Capture the cell that displays the provided text and extract its [x, y] central coordinate. 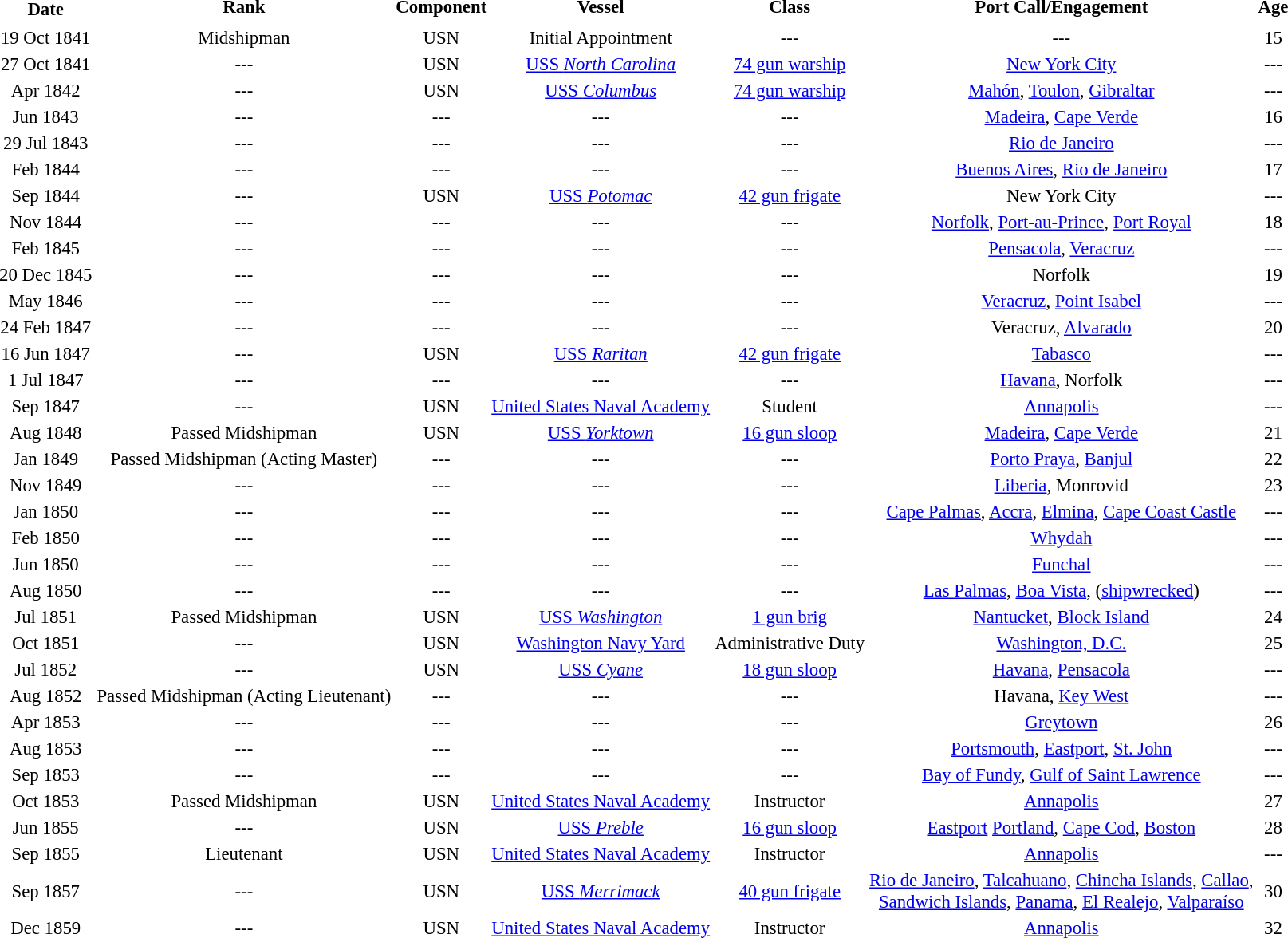
Student [790, 406]
Eastport Portland, Cape Cod, Boston [1062, 827]
Washington, D.C. [1062, 644]
40 gun frigate [790, 890]
USS Columbus [601, 90]
Portsmouth, Eastport, St. John [1062, 749]
Rio de Janeiro [1062, 143]
Midshipman [244, 37]
18 gun sloop [790, 669]
Nantucket, Block Island [1062, 617]
Passed Midshipman (Acting Lieutenant) [244, 696]
Porto Praya, Banjul [1062, 459]
Whydah [1062, 538]
Initial Appointment [601, 37]
USS Merrimack [601, 890]
1 gun brig [790, 617]
USS Raritan [601, 353]
Greytown [1062, 722]
Mahón, Toulon, Gibraltar [1062, 90]
Norfolk [1062, 275]
USS Cyane [601, 669]
Norfolk, Port-au-Prince, Port Royal [1062, 223]
USS North Carolina [601, 65]
Cape Palmas, Accra, Elmina, Cape Coast Castle [1062, 511]
Bay of Fundy, Gulf of Saint Lawrence [1062, 774]
Havana, Pensacola [1062, 669]
Washington Navy Yard [601, 644]
Veracruz, Point Isabel [1062, 301]
Veracruz, Alvarado [1062, 328]
Passed Midshipman (Acting Master) [244, 459]
USS Washington [601, 617]
Las Palmas, Boa Vista, (shipwrecked) [1062, 591]
Havana, Norfolk [1062, 380]
Funchal [1062, 564]
Buenos Aires, Rio de Janeiro [1062, 170]
USS Yorktown [601, 433]
Liberia, Monrovid [1062, 486]
Tabasco [1062, 353]
Lieutenant [244, 854]
USS Potomac [601, 195]
Administrative Duty [790, 644]
Havana, Key West [1062, 696]
Pensacola, Veracruz [1062, 248]
Rio de Janeiro, Talcahuano, Chincha Islands, Callao,Sandwich Islands, Panama, El Realejo, Valparaíso [1062, 890]
USS Preble [601, 827]
